Pinpoint the cell where the given text exists, returning its (X, Y) midpoint coordinate. 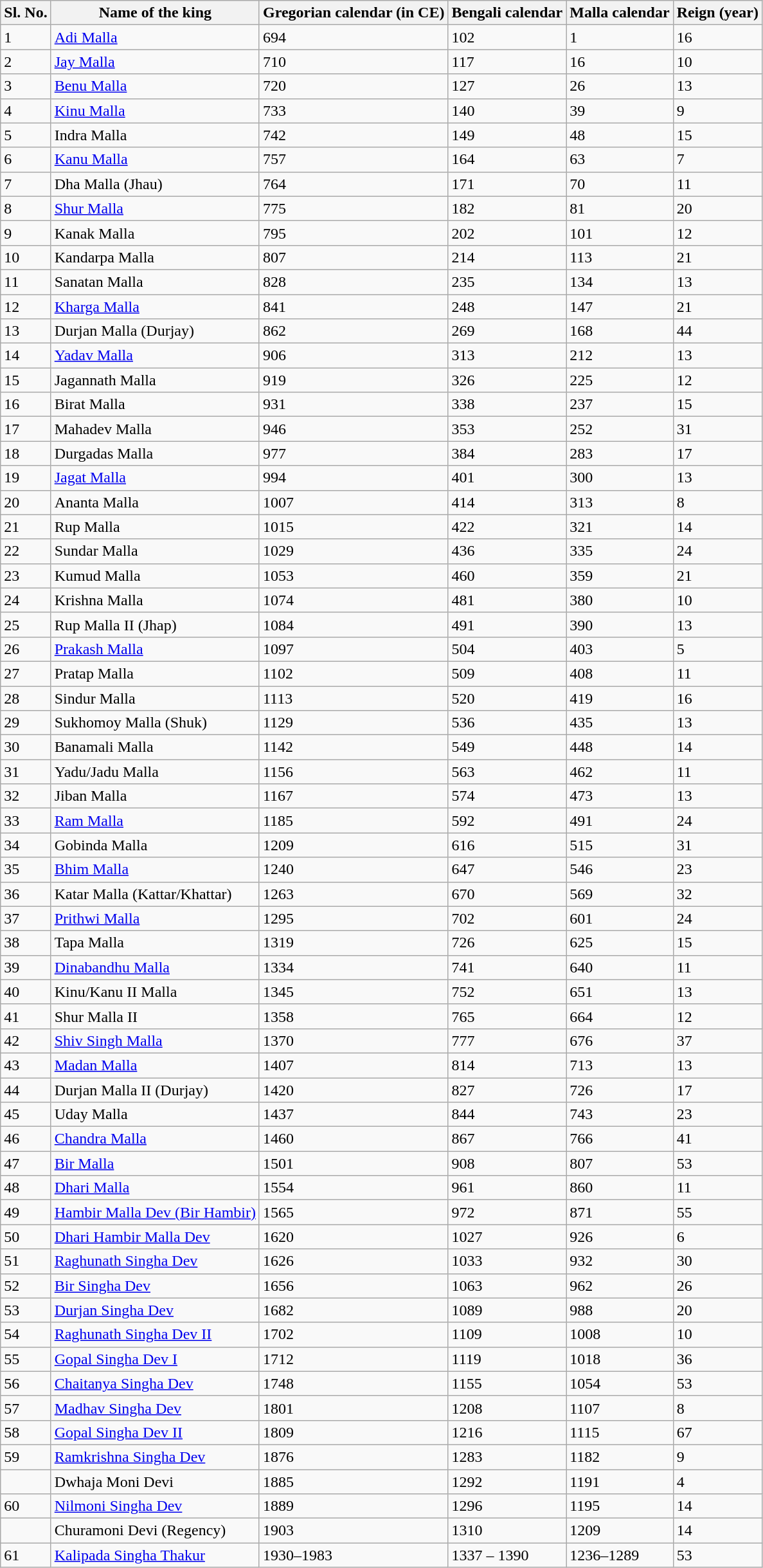
57 (26, 1408)
38 (26, 943)
1208 (507, 1408)
321 (620, 527)
504 (507, 649)
1074 (354, 600)
1903 (354, 1531)
408 (620, 673)
Bir Singha Dev (155, 1286)
906 (354, 356)
390 (620, 624)
1102 (354, 673)
961 (507, 1188)
Ram Malla (155, 821)
1185 (354, 821)
19 (26, 478)
509 (507, 673)
Ramkrishna Singha Dev (155, 1457)
862 (354, 331)
549 (507, 747)
640 (620, 967)
1107 (620, 1408)
Kinu Malla (155, 111)
765 (507, 1016)
Raghunath Singha Dev II (155, 1335)
574 (507, 796)
Bir Malla (155, 1163)
1109 (507, 1335)
Jay Malla (155, 62)
710 (354, 62)
1337 – 1390 (507, 1555)
42 (26, 1041)
977 (354, 453)
Krishna Malla (155, 600)
28 (26, 698)
Adi Malla (155, 37)
Raghunath Singha Dev (155, 1261)
1113 (354, 698)
Banamali Malla (155, 747)
147 (620, 307)
50 (26, 1237)
81 (620, 208)
1358 (354, 1016)
1876 (354, 1457)
422 (507, 527)
1460 (354, 1139)
1063 (507, 1286)
Shur Malla II (155, 1016)
742 (354, 135)
1018 (620, 1359)
Sukhomoy Malla (Shuk) (155, 723)
Madhav Singha Dev (155, 1408)
403 (620, 649)
926 (620, 1237)
Shiv Singh Malla (155, 1041)
481 (507, 600)
569 (620, 894)
46 (26, 1139)
Kandarpa Malla (155, 257)
741 (507, 967)
1565 (354, 1212)
252 (620, 429)
536 (507, 723)
1748 (354, 1383)
Sindur Malla (155, 698)
Reign (year) (717, 13)
Yadav Malla (155, 356)
972 (507, 1212)
Mahadev Malla (155, 429)
Gregorian calendar (in CE) (354, 13)
962 (620, 1286)
Yadu/Jadu Malla (155, 772)
1292 (507, 1481)
Katar Malla (Kattar/Khattar) (155, 894)
54 (26, 1335)
359 (620, 576)
1626 (354, 1261)
860 (620, 1188)
212 (620, 356)
1801 (354, 1408)
Durjan Singha Dev (155, 1310)
702 (507, 918)
1216 (507, 1432)
1554 (354, 1188)
651 (620, 992)
Kanak Malla (155, 233)
1054 (620, 1383)
49 (26, 1212)
664 (620, 1016)
827 (507, 1090)
Rup Malla (155, 527)
18 (26, 453)
Name of the king (155, 13)
743 (620, 1115)
202 (507, 233)
Prakash Malla (155, 649)
Jiban Malla (155, 796)
1097 (354, 649)
419 (620, 698)
335 (620, 551)
Nilmoni Singha Dev (155, 1506)
908 (507, 1163)
101 (620, 233)
448 (620, 747)
795 (354, 233)
473 (620, 796)
Tapa Malla (155, 943)
283 (620, 453)
1620 (354, 1237)
1084 (354, 624)
1053 (354, 576)
338 (507, 405)
757 (354, 160)
1195 (620, 1506)
401 (507, 478)
1142 (354, 747)
58 (26, 1432)
52 (26, 1286)
1930–1983 (354, 1555)
149 (507, 135)
182 (507, 208)
1702 (354, 1335)
Kinu/Kanu II Malla (155, 992)
871 (620, 1212)
670 (507, 894)
Sundar Malla (155, 551)
1167 (354, 796)
1319 (354, 943)
117 (507, 62)
Madan Malla (155, 1065)
1007 (354, 502)
Sl. No. (26, 13)
Bhim Malla (155, 870)
Dinabandhu Malla (155, 967)
102 (507, 37)
113 (620, 257)
766 (620, 1139)
994 (354, 478)
Sanatan Malla (155, 282)
932 (620, 1261)
1156 (354, 772)
777 (507, 1041)
269 (507, 331)
1240 (354, 870)
51 (26, 1261)
713 (620, 1065)
1345 (354, 992)
1263 (354, 894)
946 (354, 429)
27 (26, 673)
35 (26, 870)
563 (507, 772)
Indra Malla (155, 135)
462 (620, 772)
Malla calendar (620, 13)
47 (26, 1163)
1033 (507, 1261)
1712 (354, 1359)
384 (507, 453)
694 (354, 37)
Dwhaja Moni Devi (155, 1481)
601 (620, 918)
70 (620, 184)
40 (26, 992)
1656 (354, 1286)
225 (620, 380)
Gopal Singha Dev I (155, 1359)
127 (507, 86)
515 (620, 845)
1501 (354, 1163)
1191 (620, 1481)
460 (507, 576)
546 (620, 870)
436 (507, 551)
1115 (620, 1432)
1334 (354, 967)
168 (620, 331)
841 (354, 307)
988 (620, 1310)
435 (620, 723)
625 (620, 943)
520 (507, 698)
Ananta Malla (155, 502)
1129 (354, 723)
237 (620, 405)
Pratap Malla (155, 673)
164 (507, 160)
25 (26, 624)
1296 (507, 1506)
300 (620, 478)
Shur Malla (155, 208)
63 (620, 160)
140 (507, 111)
45 (26, 1115)
Chandra Malla (155, 1139)
Durgadas Malla (155, 453)
Gobinda Malla (155, 845)
Kanu Malla (155, 160)
1682 (354, 1310)
1407 (354, 1065)
43 (26, 1065)
Chaitanya Singha Dev (155, 1383)
1885 (354, 1481)
867 (507, 1139)
1809 (354, 1432)
647 (507, 870)
919 (354, 380)
733 (354, 111)
Prithwi Malla (155, 918)
Dhari Hambir Malla Dev (155, 1237)
61 (26, 1555)
Churamoni Devi (Regency) (155, 1531)
1437 (354, 1115)
Hambir Malla Dev (Bir Hambir) (155, 1212)
414 (507, 502)
Durjan Malla II (Durjay) (155, 1090)
592 (507, 821)
1236–1289 (620, 1555)
Durjan Malla (Durjay) (155, 331)
Gopal Singha Dev II (155, 1432)
616 (507, 845)
676 (620, 1041)
Dhari Malla (155, 1188)
33 (26, 821)
248 (507, 307)
764 (354, 184)
56 (26, 1383)
1089 (507, 1310)
214 (507, 257)
1370 (354, 1041)
752 (507, 992)
3 (26, 86)
Kumud Malla (155, 576)
1283 (507, 1457)
67 (717, 1432)
1420 (354, 1090)
29 (26, 723)
Jagannath Malla (155, 380)
326 (507, 380)
720 (354, 86)
814 (507, 1065)
1310 (507, 1531)
775 (354, 208)
1008 (620, 1335)
1119 (507, 1359)
235 (507, 282)
Rup Malla II (Jhap) (155, 624)
828 (354, 282)
Kalipada Singha Thakur (155, 1555)
1027 (507, 1237)
1029 (354, 551)
Benu Malla (155, 86)
1889 (354, 1506)
844 (507, 1115)
2 (26, 62)
1295 (354, 918)
22 (26, 551)
Dha Malla (Jhau) (155, 184)
1182 (620, 1457)
1155 (507, 1383)
171 (507, 184)
Birat Malla (155, 405)
134 (620, 282)
931 (354, 405)
Jagat Malla (155, 478)
Uday Malla (155, 1115)
Kharga Malla (155, 307)
59 (26, 1457)
34 (26, 845)
1015 (354, 527)
353 (507, 429)
380 (620, 600)
Bengali calendar (507, 13)
60 (26, 1506)
